Locate the cell with the specified text and output its (X, Y) center coordinate. 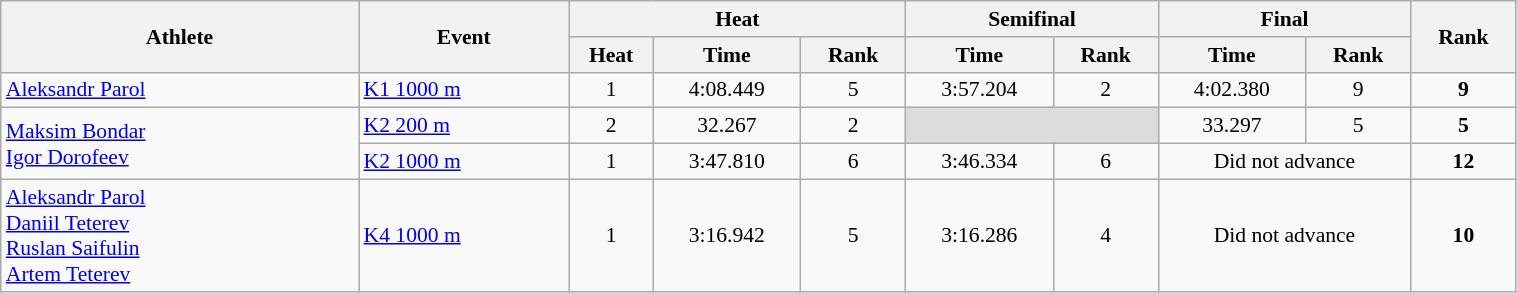
K1 1000 m (464, 90)
12 (1464, 162)
4 (1106, 235)
4:02.380 (1232, 90)
Event (464, 36)
3:46.334 (980, 162)
Aleksandr Parol (180, 90)
10 (1464, 235)
K2 1000 m (464, 162)
32.267 (726, 126)
Aleksandr ParolDaniil TeterevRuslan SaifulinArtem Teterev (180, 235)
Final (1284, 19)
33.297 (1232, 126)
3:47.810 (726, 162)
Semifinal (1032, 19)
Athlete (180, 36)
3:16.942 (726, 235)
Maksim BondarIgor Dorofeev (180, 144)
3:16.286 (980, 235)
3:57.204 (980, 90)
K4 1000 m (464, 235)
K2 200 m (464, 126)
4:08.449 (726, 90)
